Return the [x, y] coordinate for the center point of the cell that contains the specified text.  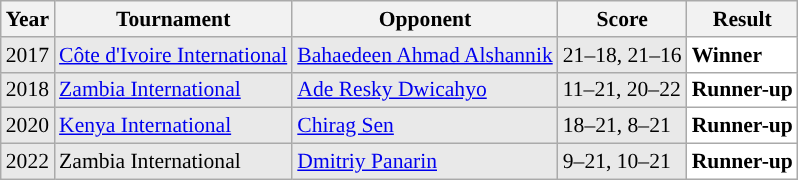
Score [622, 19]
Côte d'Ivoire International [173, 55]
2022 [28, 162]
Winner [742, 55]
2018 [28, 90]
Chirag Sen [425, 126]
2020 [28, 126]
2017 [28, 55]
11–21, 20–22 [622, 90]
Opponent [425, 19]
9–21, 10–21 [622, 162]
Kenya International [173, 126]
Dmitriy Panarin [425, 162]
18–21, 8–21 [622, 126]
Bahaedeen Ahmad Alshannik [425, 55]
Tournament [173, 19]
21–18, 21–16 [622, 55]
Result [742, 19]
Year [28, 19]
Ade Resky Dwicahyo [425, 90]
